Find where the given text appears and provide that cell's center as [X, Y] coordinate. 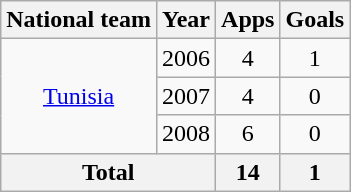
Goals [315, 20]
2008 [186, 134]
14 [248, 172]
2007 [186, 96]
2006 [186, 58]
Total [108, 172]
Apps [248, 20]
Tunisia [79, 96]
6 [248, 134]
Year [186, 20]
National team [79, 20]
